Detect which cell encompasses the target text, then output its [X, Y] center coordinate. 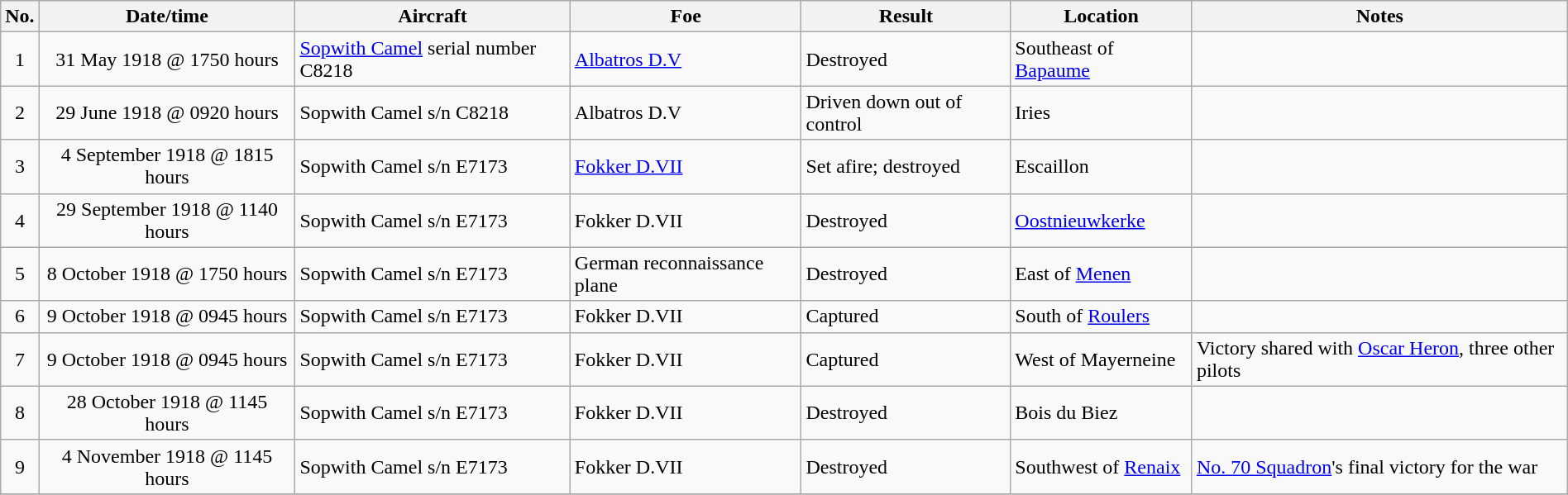
Victory shared with Oscar Heron, three other pilots [1379, 359]
Foe [686, 17]
8 October 1918 @ 1750 hours [167, 274]
6 [20, 317]
Driven down out of control [906, 112]
Aircraft [433, 17]
Result [906, 17]
No. 70 Squadron's final victory for the war [1379, 466]
German reconnaissance plane [686, 274]
West of Mayerneine [1102, 359]
2 [20, 112]
Set afire; destroyed [906, 167]
7 [20, 359]
3 [20, 167]
1 [20, 59]
4 September 1918 @ 1815 hours [167, 167]
Sopwith Camel serial number C8218 [433, 59]
South of Roulers [1102, 317]
31 May 1918 @ 1750 hours [167, 59]
Southwest of Renaix [1102, 466]
Sopwith Camel s/n C8218 [433, 112]
No. [20, 17]
28 October 1918 @ 1145 hours [167, 413]
9 [20, 466]
29 June 1918 @ 0920 hours [167, 112]
Iries [1102, 112]
Bois du Biez [1102, 413]
Location [1102, 17]
Southeast of Bapaume [1102, 59]
Escaillon [1102, 167]
Date/time [167, 17]
4 November 1918 @ 1145 hours [167, 466]
4 [20, 220]
29 September 1918 @ 1140 hours [167, 220]
Oostnieuwkerke [1102, 220]
Notes [1379, 17]
8 [20, 413]
East of Menen [1102, 274]
5 [20, 274]
